Return [x, y] of the center of cell containing provided text 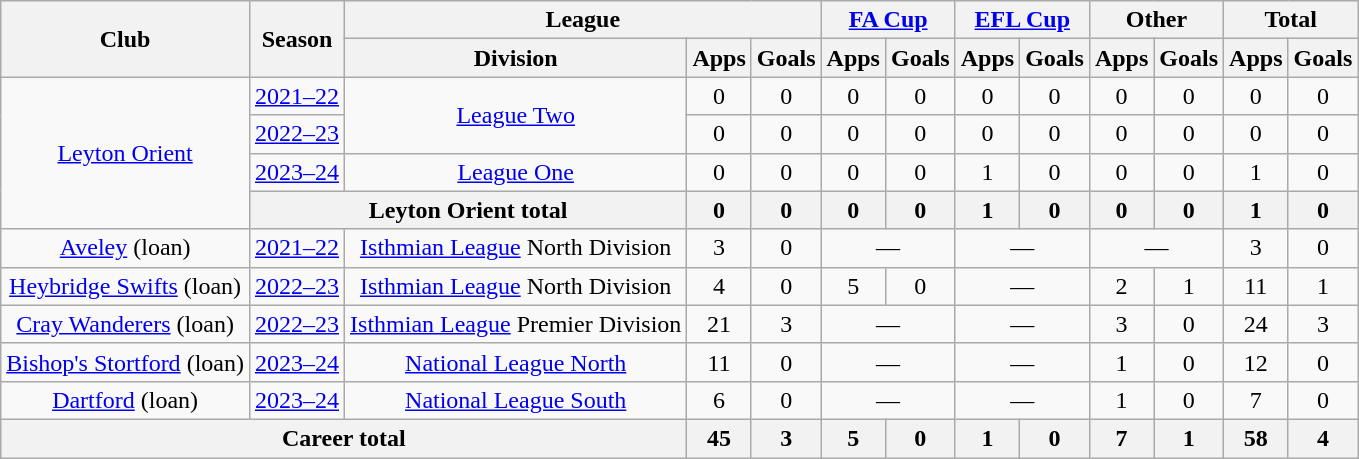
45 [719, 438]
Bishop's Stortford (loan) [126, 362]
12 [1256, 362]
Cray Wanderers (loan) [126, 324]
Dartford (loan) [126, 400]
6 [719, 400]
EFL Cup [1022, 20]
Club [126, 39]
Division [516, 58]
Total [1291, 20]
21 [719, 324]
Career total [344, 438]
Leyton Orient total [468, 210]
National League South [516, 400]
National League North [516, 362]
Season [296, 39]
Isthmian League Premier Division [516, 324]
Leyton Orient [126, 153]
Aveley (loan) [126, 248]
League Two [516, 115]
24 [1256, 324]
League One [516, 172]
League [584, 20]
FA Cup [888, 20]
Other [1156, 20]
Heybridge Swifts (loan) [126, 286]
58 [1256, 438]
2 [1121, 286]
